Search for the cell housing the specified text and yield its [x, y] center coordinate. 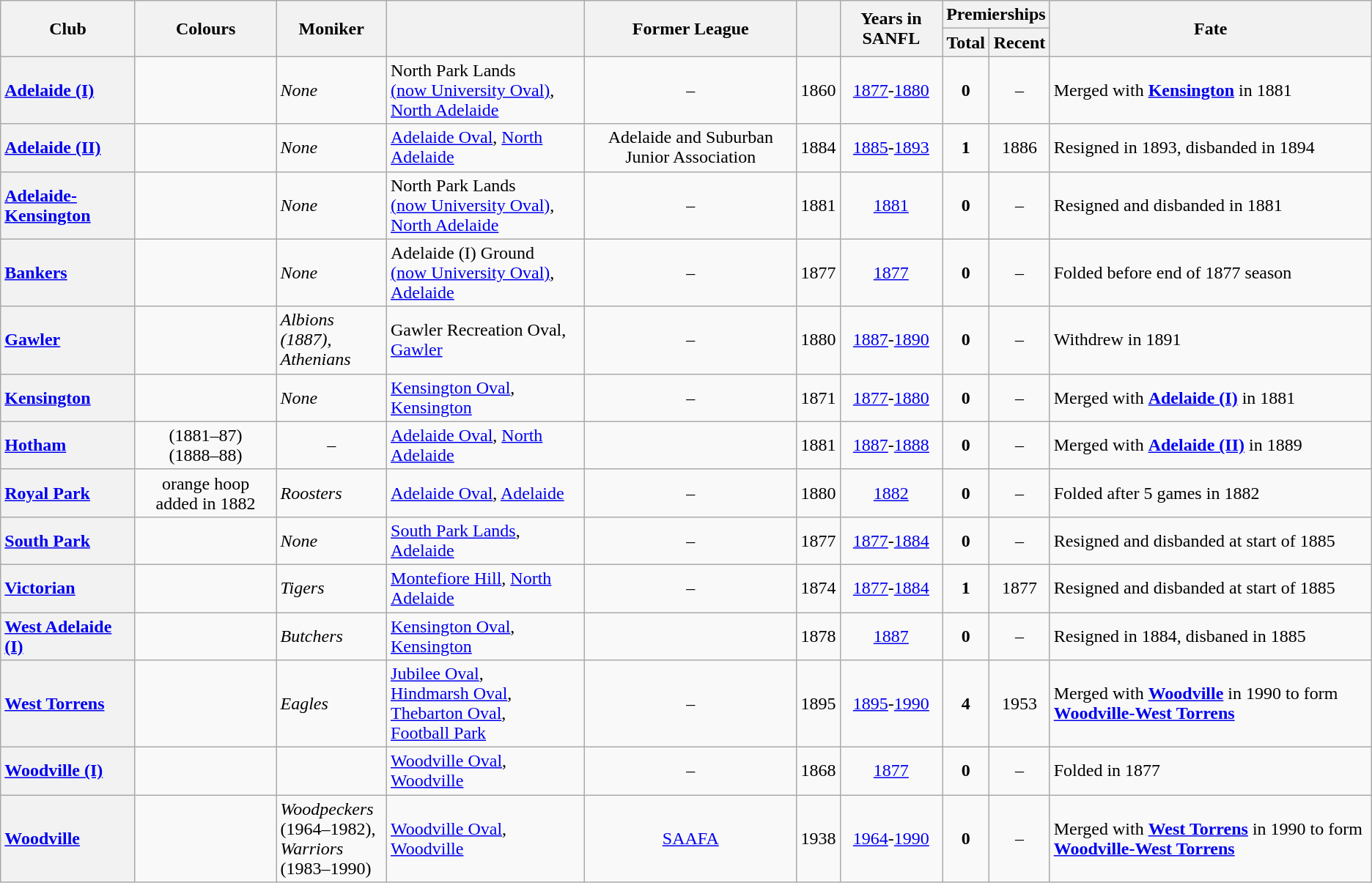
Woodville [67, 838]
Premierships [997, 15]
Total [966, 43]
Kensington [67, 397]
1953 [1019, 703]
Fate [1211, 29]
1884 [818, 148]
Gawler [67, 340]
1882 [891, 492]
1887-1888 [891, 446]
Victorian [67, 588]
South Park [67, 541]
Resigned in 1893, disbanded in 1894 [1211, 148]
Adelaide (II) [67, 148]
1868 [818, 771]
Adelaide (I) Ground(now University Oval), Adelaide [486, 273]
1938 [818, 838]
Recent [1019, 43]
Merged with West Torrens in 1990 to form Woodville-West Torrens [1211, 838]
Bankers [67, 273]
Withdrew in 1891 [1211, 340]
Colours [205, 29]
SAAFA [690, 838]
Adelaide and Suburban Junior Association [690, 148]
Adelaide (I) [67, 90]
Hotham [67, 446]
Tigers [331, 588]
1895 [818, 703]
(1881–87) (1888–88) [205, 446]
Eagles [331, 703]
Royal Park [67, 492]
Gawler Recreation Oval, Gawler [486, 340]
Montefiore Hill, North Adelaide [486, 588]
1871 [818, 397]
1887-1890 [891, 340]
Merged with Adelaide (I) in 1881 [1211, 397]
Merged with Kensington in 1881 [1211, 90]
1886 [1019, 148]
Jubilee Oval,Hindmarsh Oval,Thebarton Oval,Football Park [486, 703]
South Park Lands, Adelaide [486, 541]
Roosters [331, 492]
Albions (1887),Athenians [331, 340]
Years in SANFL [891, 29]
Resigned and disbanded in 1881 [1211, 205]
Merged with Woodville in 1990 to form Woodville-West Torrens [1211, 703]
1885-1893 [891, 148]
1895-1990 [891, 703]
Former League [690, 29]
Club [67, 29]
West Torrens [67, 703]
Adelaide-Kensington [67, 205]
orange hoop added in 1882 [205, 492]
Merged with Adelaide (II) in 1889 [1211, 446]
West Adelaide (I) [67, 636]
1887 [891, 636]
Adelaide Oval, Adelaide [486, 492]
1964-1990 [891, 838]
1878 [818, 636]
Folded after 5 games in 1882 [1211, 492]
1860 [818, 90]
Moniker [331, 29]
1874 [818, 588]
Woodville (I) [67, 771]
Folded before end of 1877 season [1211, 273]
Folded in 1877 [1211, 771]
4 [966, 703]
Woodpeckers(1964–1982),Warriors(1983–1990) [331, 838]
Butchers [331, 636]
Resigned in 1884, disbaned in 1885 [1211, 636]
